From the cell containing the given text, extract its center point as [x, y] coordinate. 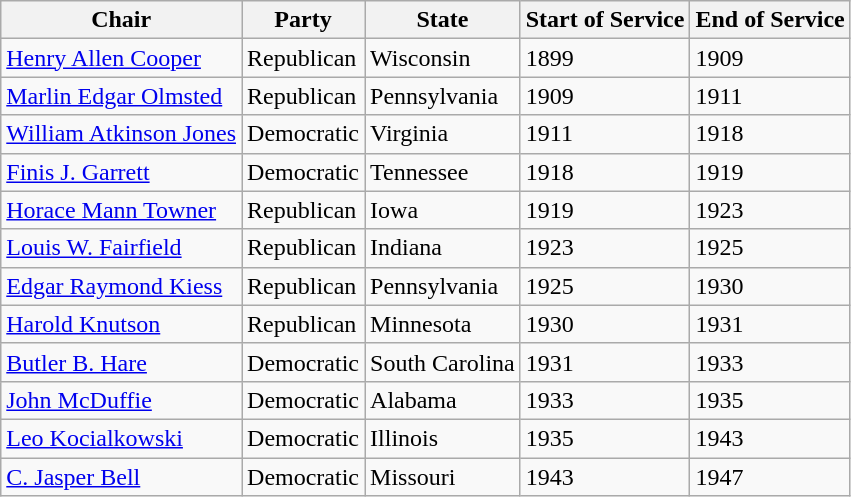
Indiana [443, 248]
Minnesota [443, 324]
1947 [770, 477]
Horace Mann Towner [122, 210]
Party [304, 20]
Harold Knutson [122, 324]
State [443, 20]
Virginia [443, 134]
John McDuffie [122, 400]
Wisconsin [443, 58]
Leo Kocialkowski [122, 438]
End of Service [770, 20]
Alabama [443, 400]
Butler B. Hare [122, 362]
South Carolina [443, 362]
Start of Service [605, 20]
Henry Allen Cooper [122, 58]
Illinois [443, 438]
C. Jasper Bell [122, 477]
Missouri [443, 477]
1899 [605, 58]
Marlin Edgar Olmsted [122, 96]
Tennessee [443, 172]
Edgar Raymond Kiess [122, 286]
Chair [122, 20]
Iowa [443, 210]
Finis J. Garrett [122, 172]
William Atkinson Jones [122, 134]
Louis W. Fairfield [122, 248]
